Extract the (X, Y) coordinate from the center of the cell holding the provided text.  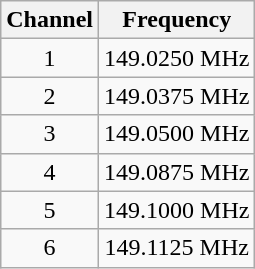
149.1000 MHz (177, 210)
Channel (50, 20)
5 (50, 210)
149.1125 MHz (177, 248)
6 (50, 248)
149.0500 MHz (177, 134)
2 (50, 96)
149.0375 MHz (177, 96)
4 (50, 172)
149.0250 MHz (177, 58)
1 (50, 58)
149.0875 MHz (177, 172)
3 (50, 134)
Frequency (177, 20)
